Extract the (X, Y) coordinate from the center of the cell holding the provided text.  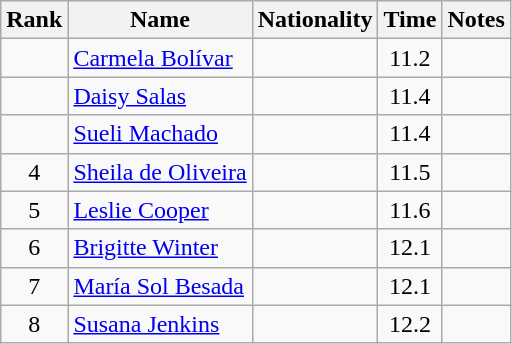
Susana Jenkins (160, 324)
11.6 (410, 210)
8 (34, 324)
11.5 (410, 172)
Notes (476, 20)
6 (34, 248)
5 (34, 210)
Brigitte Winter (160, 248)
Time (410, 20)
7 (34, 286)
Sheila de Oliveira (160, 172)
Name (160, 20)
Rank (34, 20)
4 (34, 172)
Nationality (315, 20)
12.2 (410, 324)
Leslie Cooper (160, 210)
María Sol Besada (160, 286)
11.2 (410, 58)
Daisy Salas (160, 96)
Sueli Machado (160, 134)
Carmela Bolívar (160, 58)
